Search for the cell housing the specified text and yield its [x, y] center coordinate. 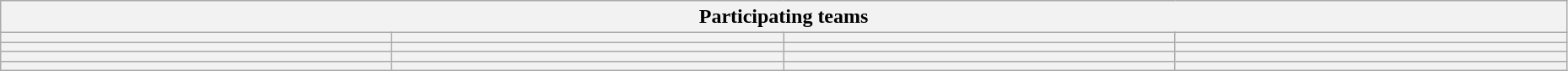
Participating teams [784, 17]
